Detect which cell encompasses the target text, then output its (X, Y) center coordinate. 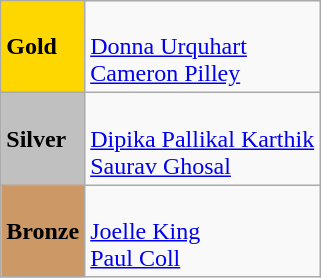
Gold (43, 47)
Bronze (43, 231)
Donna UrquhartCameron Pilley (202, 47)
Silver (43, 139)
Joelle KingPaul Coll (202, 231)
Dipika Pallikal KarthikSaurav Ghosal (202, 139)
